Return the (X, Y) coordinate for the center point of the cell that contains the specified text.  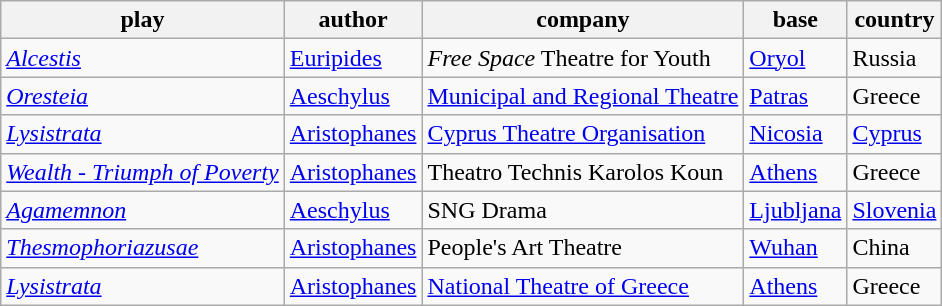
play (143, 20)
Alcestis (143, 58)
Cyprus (894, 134)
Free Space Theatre for Youth (583, 58)
National Theatre of Greece (583, 286)
Ljubljana (796, 210)
Wealth - Triumph of Poverty (143, 172)
company (583, 20)
Wuhan (796, 248)
country (894, 20)
Euripides (353, 58)
Patras (796, 96)
Thesmophoriazusae (143, 248)
Oryol (796, 58)
Slovenia (894, 210)
People's Art Theatre (583, 248)
Agamemnon (143, 210)
Russia (894, 58)
Municipal and Regional Theatre (583, 96)
base (796, 20)
Nicosia (796, 134)
Theatro Technis Karolos Koun (583, 172)
SNG Drama (583, 210)
China (894, 248)
author (353, 20)
Oresteia (143, 96)
Cyprus Theatre Organisation (583, 134)
